Pinpoint the cell where the given text exists, returning its (x, y) midpoint coordinate. 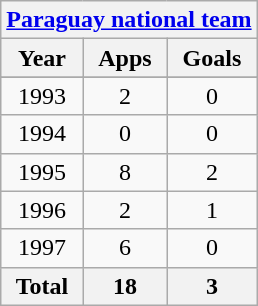
8 (125, 172)
1996 (42, 210)
Total (42, 286)
Paraguay national team (129, 20)
18 (125, 286)
1995 (42, 172)
6 (125, 248)
Goals (212, 58)
Year (42, 58)
3 (212, 286)
1997 (42, 248)
1 (212, 210)
Apps (125, 58)
1993 (42, 96)
1994 (42, 134)
